Provide the (X, Y) coordinate of the cell's center where the given text is located.  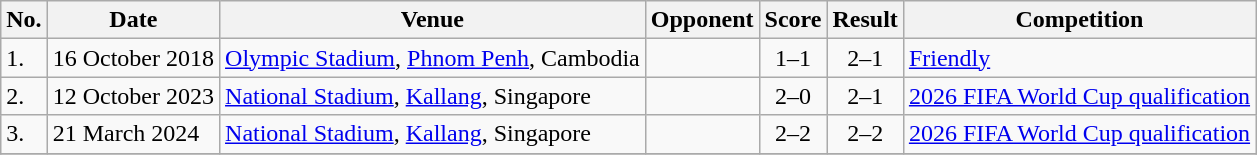
2. (24, 96)
Score (793, 20)
Friendly (1079, 58)
1–1 (793, 58)
21 March 2024 (133, 134)
12 October 2023 (133, 96)
Competition (1079, 20)
3. (24, 134)
Venue (433, 20)
16 October 2018 (133, 58)
Result (865, 20)
2–0 (793, 96)
Opponent (702, 20)
1. (24, 58)
Olympic Stadium, Phnom Penh, Cambodia (433, 58)
No. (24, 20)
Date (133, 20)
